From the cell containing the given text, extract its center point as [X, Y] coordinate. 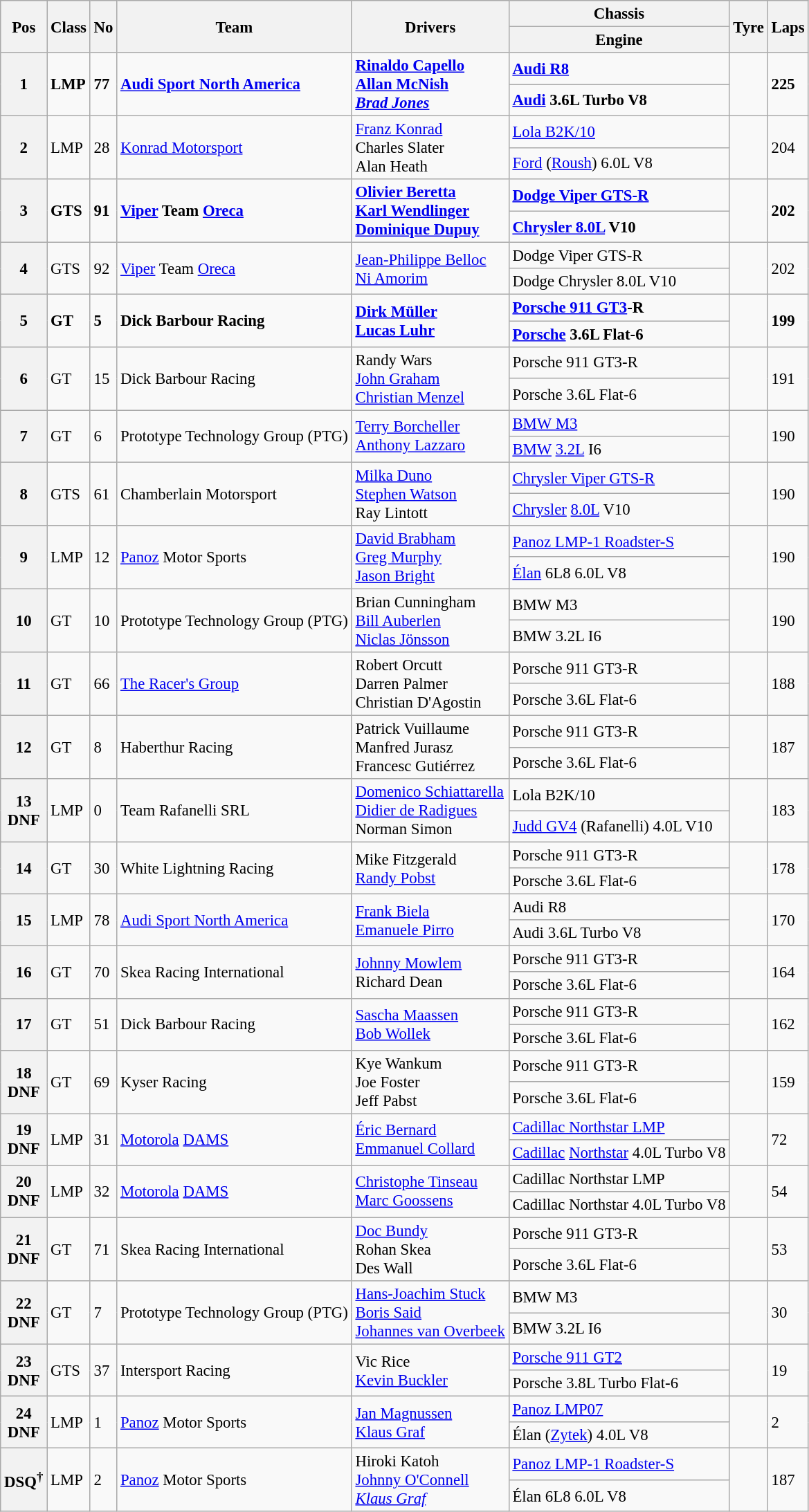
71 [103, 1249]
The Racer's Group [235, 684]
Chassis [619, 14]
Judd GV4 (Rafanelli) 4.0L V10 [619, 827]
Chamberlain Motorsport [235, 494]
Randy Wars John Graham Christian Menzel [430, 378]
28 [103, 148]
225 [788, 84]
77 [103, 84]
Pos [24, 26]
Domenico Schiattarella Didier de Radigues Norman Simon [430, 811]
11 [24, 684]
Brian Cunningham Bill Auberlen Niclas Jönsson [430, 620]
Jean-Philippe Belloc Ni Amorim [430, 268]
Christophe Tinseau Marc Goossens [430, 1191]
191 [788, 378]
24DNF [24, 1422]
19 [788, 1371]
Class [69, 26]
3 [24, 211]
White Lightning Racing [235, 869]
Rinaldo Capello Allan McNish Brad Jones [430, 84]
Olivier Beretta Karl Wendlinger Dominique Dupuy [430, 211]
Panoz LMP07 [619, 1410]
Laps [788, 26]
Éric Bernard Emmanuel Collard [430, 1140]
Intersport Racing [235, 1371]
Robert Orcutt Darren Palmer Christian D'Agostin [430, 684]
31 [103, 1140]
Franz Konrad Charles Slater Alan Heath [430, 148]
178 [788, 869]
Doc Bundy Rohan Skea Des Wall [430, 1249]
Élan (Zytek) 4.0L V8 [619, 1435]
Hans-Joachim Stuck Boris Said Johannes van Overbeek [430, 1313]
Sascha Maassen Bob Wollek [430, 1024]
78 [103, 920]
Team Rafanelli SRL [235, 811]
Mike Fitzgerald Randy Pobst [430, 869]
Chrysler Viper GTS-R [619, 478]
18DNF [24, 1082]
13DNF [24, 811]
51 [103, 1024]
Johnny Mowlem Richard Dean [430, 972]
No [103, 26]
Porsche 911 GT2 [619, 1358]
14 [24, 869]
Team [235, 26]
21DNF [24, 1249]
Engine [619, 40]
Drivers [430, 26]
162 [788, 1024]
17 [24, 1024]
Milka Duno Stephen Watson Ray Lintott [430, 494]
0 [103, 811]
188 [788, 684]
4 [24, 268]
53 [788, 1249]
Konrad Motorsport [235, 148]
19DNF [24, 1140]
204 [788, 148]
Jan Magnussen Klaus Graf [430, 1422]
69 [103, 1082]
70 [103, 972]
Kyser Racing [235, 1082]
Porsche 3.8L Turbo Flat-6 [619, 1383]
170 [788, 920]
164 [788, 972]
Terry Borcheller Anthony Lazzaro [430, 436]
Ford (Roush) 6.0L V8 [619, 164]
David Brabham Greg Murphy Jason Bright [430, 557]
66 [103, 684]
Tyre [749, 26]
32 [103, 1191]
Dodge Chrysler 8.0L V10 [619, 282]
Hiroki Katoh Johnny O'Connell Klaus Graf [430, 1480]
23DNF [24, 1371]
22DNF [24, 1313]
Dirk Müller Lucas Luhr [430, 321]
Haberthur Racing [235, 747]
91 [103, 211]
92 [103, 268]
9 [24, 557]
Patrick Vuillaume Manfred Jurasz Francesc Gutiérrez [430, 747]
54 [788, 1191]
37 [103, 1371]
Frank Biela Emanuele Pirro [430, 920]
Vic Rice Kevin Buckler [430, 1371]
DSQ† [24, 1480]
Kye Wankum Joe Foster Jeff Pabst [430, 1082]
183 [788, 811]
72 [788, 1140]
16 [24, 972]
199 [788, 321]
159 [788, 1082]
20DNF [24, 1191]
61 [103, 494]
